Scan for the cell matching the given text and deliver its (X, Y) coordinate at center. 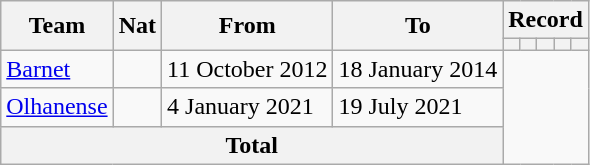
Total (252, 145)
From (248, 26)
Olhanense (57, 107)
Record (546, 20)
Barnet (57, 69)
19 July 2021 (418, 107)
11 October 2012 (248, 69)
4 January 2021 (248, 107)
To (418, 26)
18 January 2014 (418, 69)
Team (57, 26)
Nat (137, 26)
